Return (x, y) of the center of cell containing provided text 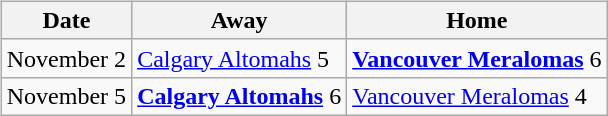
November 5 (66, 96)
Vancouver Meralomas 6 (477, 58)
November 2 (66, 58)
Vancouver Meralomas 4 (477, 96)
Calgary Altomahs 5 (240, 58)
Home (477, 20)
Away (240, 20)
Date (66, 20)
Calgary Altomahs 6 (240, 96)
